Provide the (x, y) coordinate of the cell's center where the given text is located.  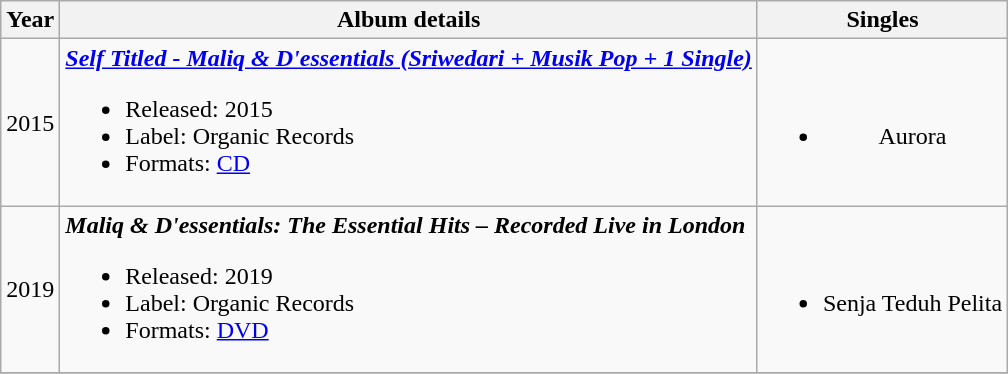
Maliq & D'essentials: The Essential Hits – Recorded Live in LondonReleased: 2019Label: Organic RecordsFormats: DVD (409, 290)
Year (30, 20)
Senja Teduh Pelita (882, 290)
Album details (409, 20)
2019 (30, 290)
Self Titled - Maliq & D'essentials (Sriwedari + Musik Pop + 1 Single)Released: 2015Label: Organic RecordsFormats: CD (409, 122)
Aurora (882, 122)
2015 (30, 122)
Singles (882, 20)
